From the cell containing the given text, extract its center point as (X, Y) coordinate. 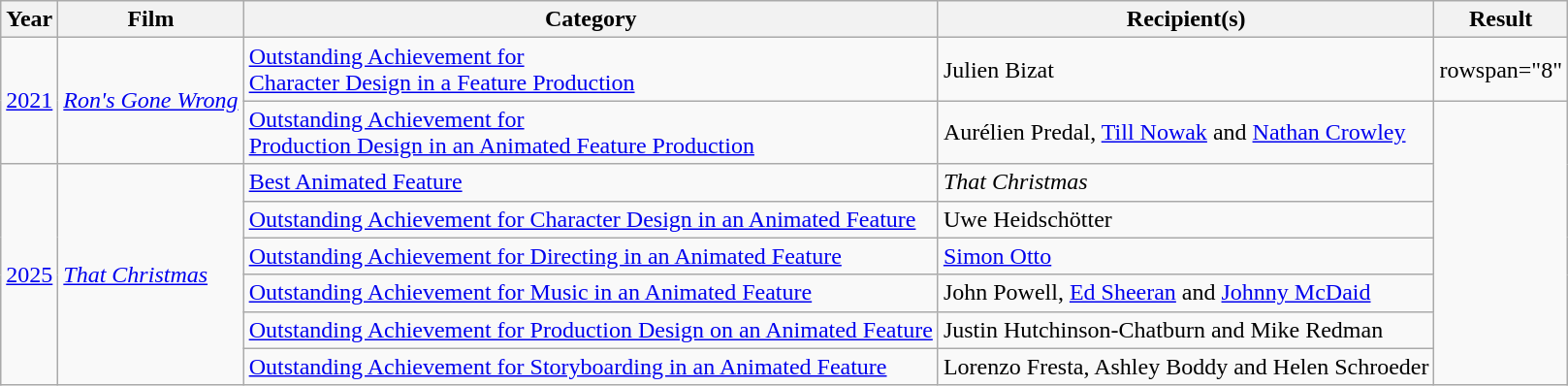
2021 (29, 101)
Result (1501, 19)
John Powell, Ed Sheeran and Johnny McDaid (1186, 293)
Outstanding Achievement for Storyboarding in an Animated Feature (591, 367)
Uwe Heidschötter (1186, 219)
Julien Bizat (1186, 70)
Outstanding Achievement for Character Design in an Animated Feature (591, 219)
Category (591, 19)
Outstanding Achievement forProduction Design in an Animated Feature Production (591, 132)
Justin Hutchinson-Chatburn and Mike Redman (1186, 330)
Lorenzo Fresta, Ashley Boddy and Helen Schroeder (1186, 367)
Simon Otto (1186, 256)
Outstanding Achievement forCharacter Design in a Feature Production (591, 70)
Ron's Gone Wrong (151, 101)
Outstanding Achievement for Music in an Animated Feature (591, 293)
Outstanding Achievement for Directing in an Animated Feature (591, 256)
Outstanding Achievement for Production Design on an Animated Feature (591, 330)
Film (151, 19)
Aurélien Predal, Till Nowak and Nathan Crowley (1186, 132)
2025 (29, 274)
Recipient(s) (1186, 19)
Best Animated Feature (591, 182)
rowspan="8" (1501, 70)
Year (29, 19)
